Extract the [x, y] coordinate from the center of the cell holding the provided text.  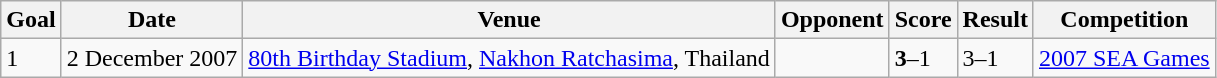
2 December 2007 [152, 58]
1 [31, 58]
Date [152, 20]
Opponent [832, 20]
Result [995, 20]
2007 SEA Games [1124, 58]
Competition [1124, 20]
80th Birthday Stadium, Nakhon Ratchasima, Thailand [510, 58]
Goal [31, 20]
Score [923, 20]
Venue [510, 20]
